Return the [X, Y] coordinate for the center point of the cell that contains the specified text.  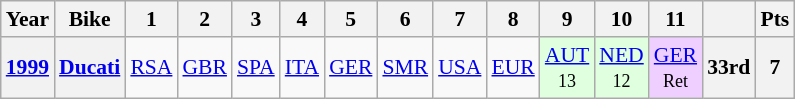
8 [512, 19]
Ducati [90, 68]
Bike [90, 19]
ITA [302, 68]
2 [204, 19]
GERRet [676, 68]
1999 [28, 68]
EUR [512, 68]
10 [621, 19]
RSA [151, 68]
4 [302, 19]
USA [460, 68]
GBR [204, 68]
NED12 [621, 68]
Year [28, 19]
AUT13 [567, 68]
Pts [774, 19]
SMR [405, 68]
SPA [256, 68]
33rd [728, 68]
5 [350, 19]
11 [676, 19]
6 [405, 19]
GER [350, 68]
1 [151, 19]
3 [256, 19]
9 [567, 19]
